Capture the cell that displays the provided text and extract its (x, y) central coordinate. 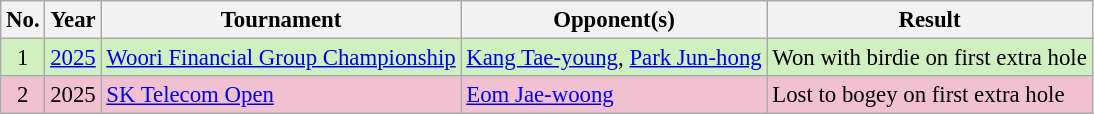
SK Telecom Open (281, 95)
1 (23, 58)
2 (23, 95)
Woori Financial Group Championship (281, 58)
Eom Jae-woong (614, 95)
Lost to bogey on first extra hole (930, 95)
Result (930, 20)
Won with birdie on first extra hole (930, 58)
Kang Tae-young, Park Jun-hong (614, 58)
No. (23, 20)
Year (73, 20)
Opponent(s) (614, 20)
Tournament (281, 20)
